Determine the [X, Y] coordinate at the center of the cell enclosing the given text.  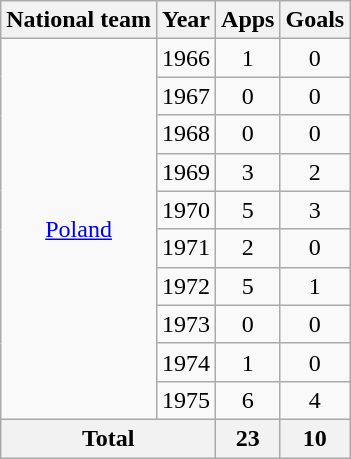
10 [315, 438]
1972 [186, 286]
Goals [315, 20]
Total [108, 438]
1967 [186, 96]
1975 [186, 400]
6 [248, 400]
1966 [186, 58]
1970 [186, 210]
23 [248, 438]
1971 [186, 248]
1969 [186, 172]
Poland [79, 230]
1974 [186, 362]
Apps [248, 20]
Year [186, 20]
4 [315, 400]
1968 [186, 134]
1973 [186, 324]
National team [79, 20]
